Provide the [x, y] coordinate of the cell's center where the given text is located.  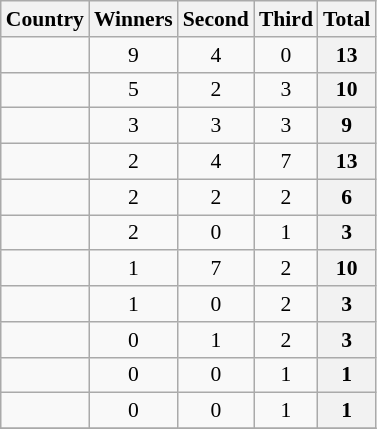
Second [216, 19]
Total [346, 19]
6 [346, 197]
5 [134, 90]
Country [45, 19]
Winners [134, 19]
Third [286, 19]
